Search for the cell housing the specified text and yield its (X, Y) center coordinate. 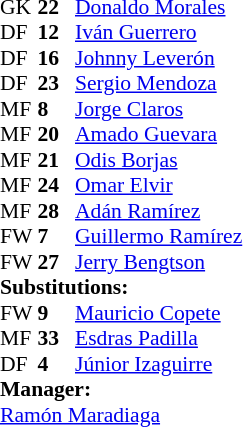
Guillermo Ramírez (158, 237)
Substitutions: (121, 287)
Manager: (121, 389)
8 (57, 109)
27 (57, 262)
Sergio Mendoza (158, 83)
20 (57, 135)
Odis Borjas (158, 160)
24 (57, 185)
Júnior Izaguirre (158, 364)
Omar Elvir (158, 185)
12 (57, 33)
4 (57, 364)
Jorge Claros (158, 109)
9 (57, 313)
7 (57, 237)
33 (57, 339)
Amado Guevara (158, 135)
21 (57, 160)
Adán Ramírez (158, 211)
Mauricio Copete (158, 313)
Esdras Padilla (158, 339)
Iván Guerrero (158, 33)
Johnny Leverón (158, 58)
Jerry Bengtson (158, 262)
28 (57, 211)
16 (57, 58)
23 (57, 83)
